Pinpoint the cell where the given text exists, returning its [X, Y] midpoint coordinate. 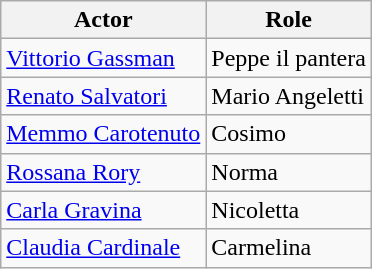
Role [289, 20]
Memmo Carotenuto [104, 134]
Rossana Rory [104, 172]
Peppe il pantera [289, 58]
Renato Salvatori [104, 96]
Carla Gravina [104, 210]
Mario Angeletti [289, 96]
Claudia Cardinale [104, 248]
Vittorio Gassman [104, 58]
Cosimo [289, 134]
Nicoletta [289, 210]
Actor [104, 20]
Norma [289, 172]
Carmelina [289, 248]
